Capture the cell that displays the provided text and extract its [X, Y] central coordinate. 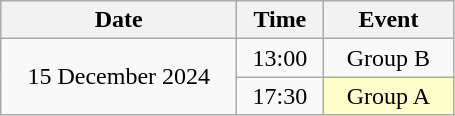
Date [119, 20]
15 December 2024 [119, 77]
Group A [388, 96]
17:30 [280, 96]
Time [280, 20]
Group B [388, 58]
13:00 [280, 58]
Event [388, 20]
